Return [x, y] of the center of cell containing provided text 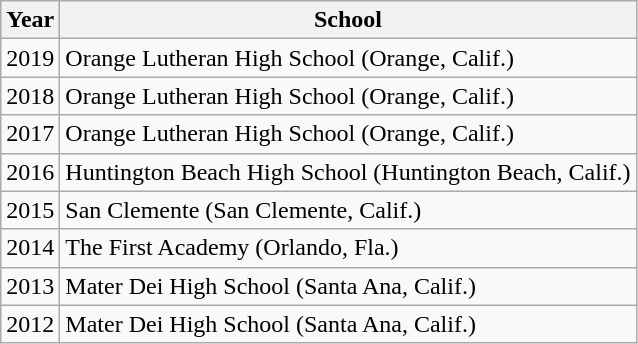
The First Academy (Orlando, Fla.) [348, 248]
2017 [30, 134]
2012 [30, 324]
2014 [30, 248]
School [348, 20]
2019 [30, 58]
Year [30, 20]
Huntington Beach High School (Huntington Beach, Calif.) [348, 172]
2016 [30, 172]
2013 [30, 286]
2018 [30, 96]
2015 [30, 210]
San Clemente (San Clemente, Calif.) [348, 210]
